Detect which cell encompasses the target text, then output its [x, y] center coordinate. 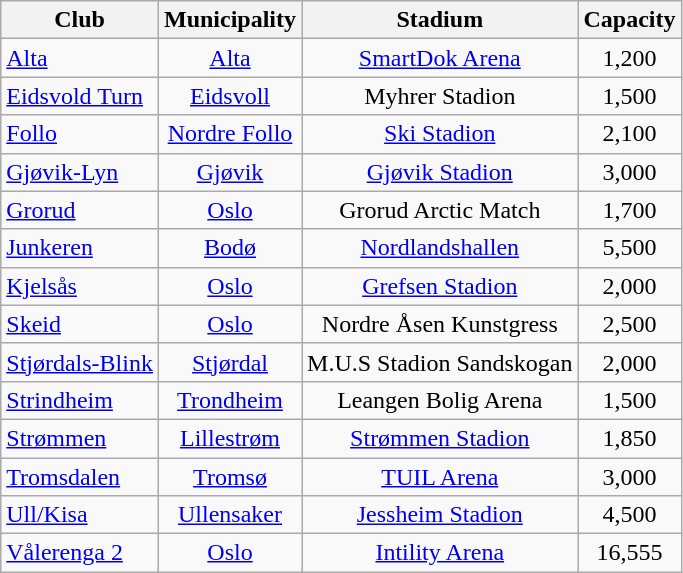
Myhrer Stadion [440, 96]
TUIL Arena [440, 477]
Stjørdals-Blink [80, 362]
Grorud [80, 210]
Club [80, 20]
Nordlandshallen [440, 248]
Nordre Follo [230, 134]
Gjøvik [230, 172]
2,100 [630, 134]
2,500 [630, 324]
Bodø [230, 248]
Stjørdal [230, 362]
Kjelsås [80, 286]
Nordre Åsen Kunstgress [440, 324]
Trondheim [230, 400]
Gjøvik-Lyn [80, 172]
1,700 [630, 210]
5,500 [630, 248]
Stadium [440, 20]
Eidsvold Turn [80, 96]
Municipality [230, 20]
Eidsvoll [230, 96]
Ullensaker [230, 515]
Intility Arena [440, 553]
Strømmen [80, 438]
Gjøvik Stadion [440, 172]
Skeid [80, 324]
Strindheim [80, 400]
Capacity [630, 20]
M.U.S Stadion Sandskogan [440, 362]
Grefsen Stadion [440, 286]
Grorud Arctic Match [440, 210]
4,500 [630, 515]
Follo [80, 134]
1,200 [630, 58]
Vålerenga 2 [80, 553]
Ski Stadion [440, 134]
Lillestrøm [230, 438]
Tromsdalen [80, 477]
1,850 [630, 438]
16,555 [630, 553]
Strømmen Stadion [440, 438]
Leangen Bolig Arena [440, 400]
SmartDok Arena [440, 58]
Junkeren [80, 248]
Jessheim Stadion [440, 515]
Tromsø [230, 477]
Ull/Kisa [80, 515]
